Return [X, Y] of the center of cell containing provided text 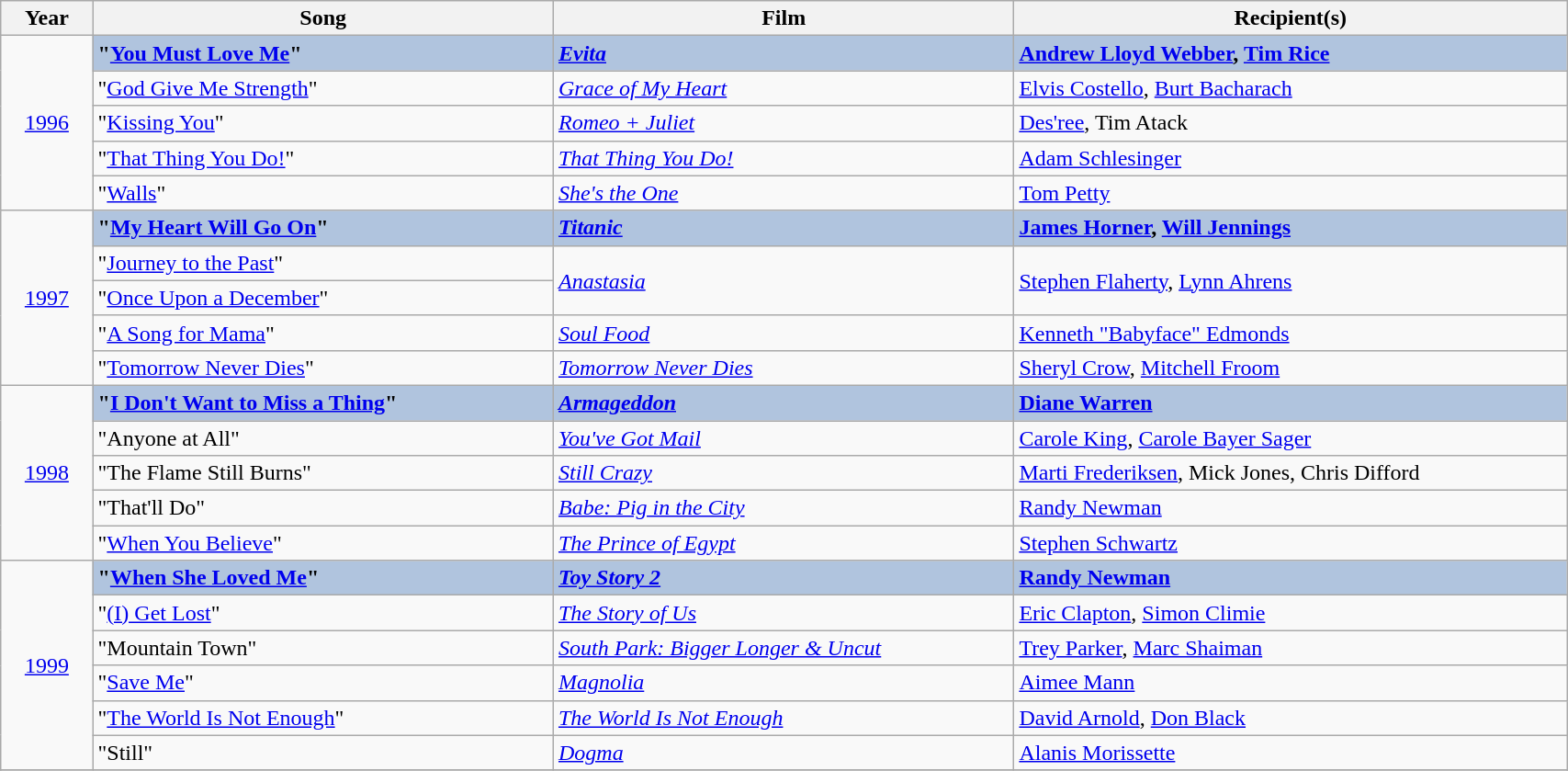
"Save Me" [323, 683]
"When She Loved Me" [323, 578]
1998 [47, 472]
Titanic [783, 228]
"Kissing You" [323, 123]
You've Got Mail [783, 438]
Armageddon [783, 403]
Elvis Costello, Burt Bacharach [1291, 88]
1999 [47, 665]
The Prince of Egypt [783, 543]
Alanis Morissette [1291, 753]
Stephen Schwartz [1291, 543]
The Story of Us [783, 613]
Magnolia [783, 683]
"The Flame Still Burns" [323, 473]
James Horner, Will Jennings [1291, 228]
"I Don't Want to Miss a Thing" [323, 403]
Soul Food [783, 333]
"Once Upon a December" [323, 298]
Carole King, Carole Bayer Sager [1291, 438]
Andrew Lloyd Webber, Tim Rice [1291, 53]
"That'll Do" [323, 508]
"My Heart Will Go On" [323, 228]
Sheryl Crow, Mitchell Froom [1291, 368]
"A Song for Mama" [323, 333]
"God Give Me Strength" [323, 88]
Grace of My Heart [783, 88]
Marti Frederiksen, Mick Jones, Chris Difford [1291, 473]
Babe: Pig in the City [783, 508]
Evita [783, 53]
"Anyone at All" [323, 438]
Dogma [783, 753]
Romeo + Juliet [783, 123]
"You Must Love Me" [323, 53]
That Thing You Do! [783, 158]
"When You Believe" [323, 543]
Aimee Mann [1291, 683]
Toy Story 2 [783, 578]
She's the One [783, 193]
Recipient(s) [1291, 18]
The World Is Not Enough [783, 718]
Still Crazy [783, 473]
Tomorrow Never Dies [783, 368]
"Tomorrow Never Dies" [323, 368]
"(I) Get Lost" [323, 613]
"That Thing You Do!" [323, 158]
"The World Is Not Enough" [323, 718]
"Mountain Town" [323, 648]
Des'ree, Tim Atack [1291, 123]
Trey Parker, Marc Shaiman [1291, 648]
Stephen Flaherty, Lynn Ahrens [1291, 280]
"Journey to the Past" [323, 263]
Kenneth "Babyface" Edmonds [1291, 333]
Film [783, 18]
Song [323, 18]
South Park: Bigger Longer & Uncut [783, 648]
Anastasia [783, 280]
"Walls" [323, 193]
Adam Schlesinger [1291, 158]
"Still" [323, 753]
Diane Warren [1291, 403]
1996 [47, 123]
1997 [47, 298]
David Arnold, Don Black [1291, 718]
Year [47, 18]
Eric Clapton, Simon Climie [1291, 613]
Tom Petty [1291, 193]
